For the text-containing cell, return its midpoint in (x, y) coordinate format. 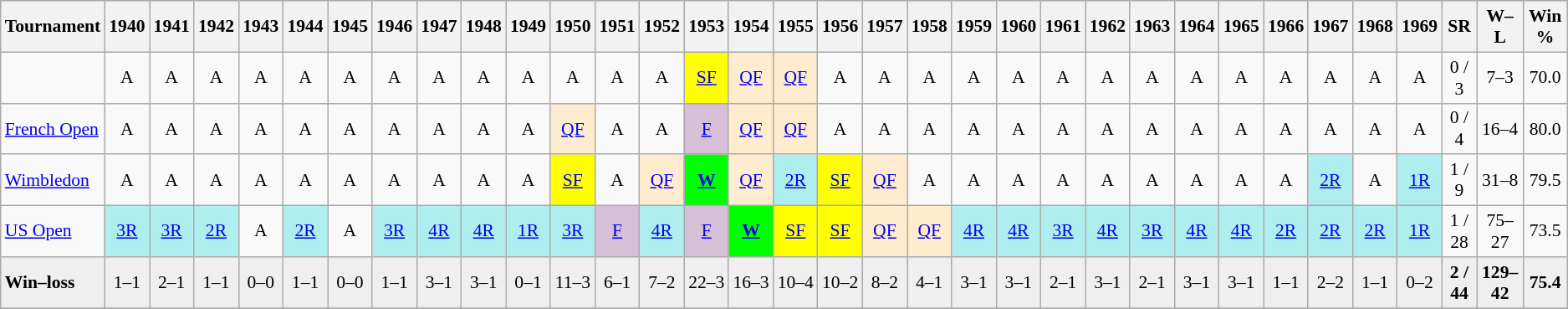
1962 (1107, 27)
1947 (438, 27)
W–L (1500, 27)
1946 (395, 27)
SR (1459, 27)
French Open (53, 129)
75.4 (1545, 283)
8–2 (885, 283)
31–8 (1500, 181)
1941 (172, 27)
1956 (840, 27)
2–2 (1330, 283)
11–3 (572, 283)
1954 (751, 27)
Tournament (53, 27)
1955 (796, 27)
75–27 (1500, 231)
1 / 28 (1459, 231)
1940 (127, 27)
1961 (1062, 27)
1959 (973, 27)
0 / 4 (1459, 129)
1958 (930, 27)
129–42 (1500, 283)
70.0 (1545, 77)
1943 (261, 27)
1948 (483, 27)
1964 (1196, 27)
1960 (1019, 27)
Wimbledon (53, 181)
1957 (885, 27)
1942 (216, 27)
1966 (1286, 27)
79.5 (1545, 181)
1969 (1420, 27)
1950 (572, 27)
1944 (304, 27)
10–4 (796, 283)
1949 (529, 27)
6–1 (617, 283)
22–3 (706, 283)
16–4 (1500, 129)
US Open (53, 231)
1952 (662, 27)
0–1 (529, 283)
1965 (1241, 27)
7–3 (1500, 77)
Win–loss (53, 283)
10–2 (840, 283)
73.5 (1545, 231)
80.0 (1545, 129)
1951 (617, 27)
1967 (1330, 27)
1 / 9 (1459, 181)
16–3 (751, 283)
1945 (350, 27)
7–2 (662, 283)
1963 (1152, 27)
1953 (706, 27)
0–2 (1420, 283)
1968 (1375, 27)
2 / 44 (1459, 283)
0 / 3 (1459, 77)
4–1 (930, 283)
Win % (1545, 27)
